Find where the given text appears and provide that cell's center as [X, Y] coordinate. 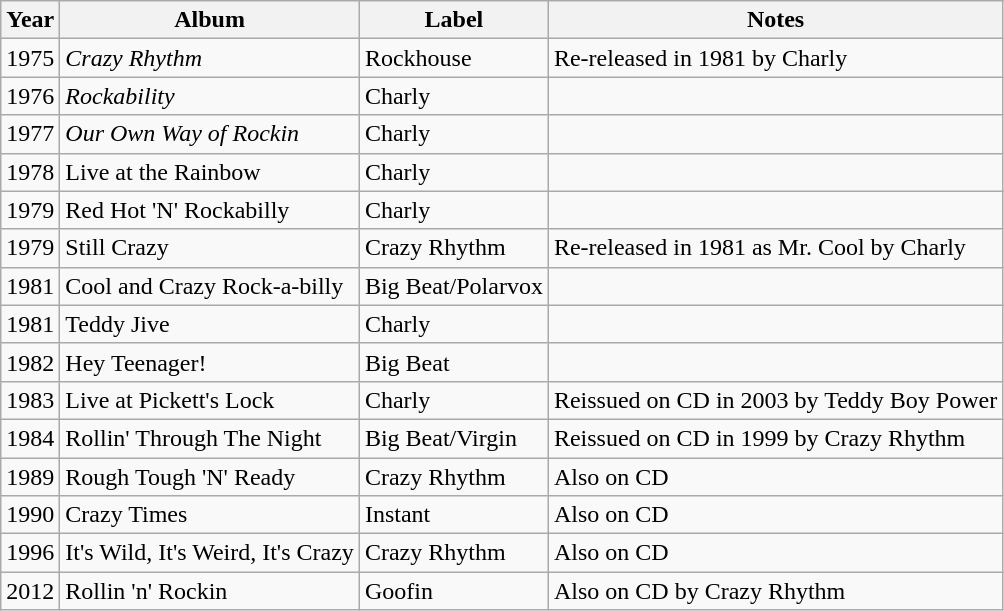
Our Own Way of Rockin [210, 134]
1996 [30, 553]
Still Crazy [210, 248]
Live at Pickett's Lock [210, 400]
Cool and Crazy Rock-a-billy [210, 286]
1982 [30, 362]
Big Beat [454, 362]
Re-released in 1981 by Charly [775, 58]
Rollin' Through The Night [210, 438]
Teddy Jive [210, 324]
Year [30, 20]
It's Wild, It's Weird, It's Crazy [210, 553]
Also on CD by Crazy Rhythm [775, 591]
Goofin [454, 591]
1989 [30, 477]
Label [454, 20]
Big Beat/Polarvox [454, 286]
1984 [30, 438]
1975 [30, 58]
Notes [775, 20]
Re-released in 1981 as Mr. Cool by Charly [775, 248]
Red Hot 'N' Rockabilly [210, 210]
Rollin 'n' Rockin [210, 591]
1990 [30, 515]
Instant [454, 515]
Crazy Times [210, 515]
Rockability [210, 96]
1978 [30, 172]
1976 [30, 96]
Album [210, 20]
Live at the Rainbow [210, 172]
Rough Tough 'N' Ready [210, 477]
Reissued on CD in 1999 by Crazy Rhythm [775, 438]
2012 [30, 591]
1977 [30, 134]
Hey Teenager! [210, 362]
Rockhouse [454, 58]
Reissued on CD in 2003 by Teddy Boy Power [775, 400]
Big Beat/Virgin [454, 438]
1983 [30, 400]
